Determine the (x, y) coordinate at the center of the cell enclosing the given text.  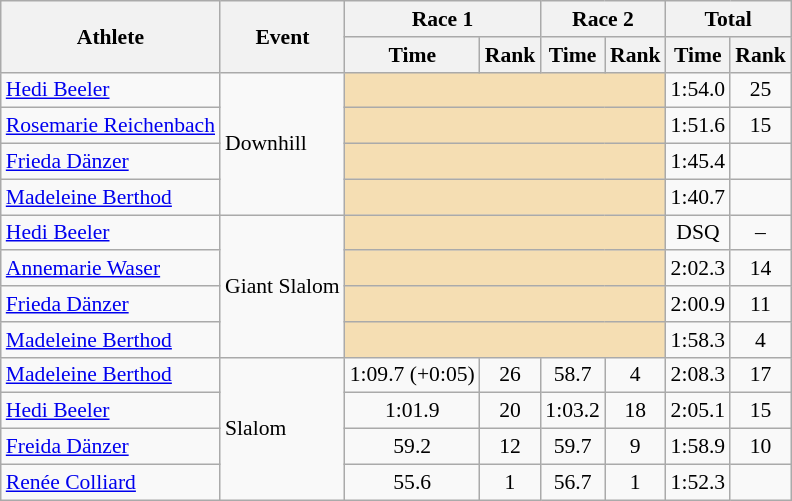
1:51.6 (698, 126)
2:02.3 (698, 269)
2:00.9 (698, 304)
10 (760, 447)
56.7 (572, 482)
Annemarie Waser (110, 269)
2:08.3 (698, 375)
1:52.3 (698, 482)
1:58.9 (698, 447)
Renée Colliard (110, 482)
Slalom (282, 428)
Total (728, 19)
20 (510, 411)
14 (760, 269)
11 (760, 304)
1:40.7 (698, 197)
1:45.4 (698, 162)
Rosemarie Reichenbach (110, 126)
58.7 (572, 375)
Athlete (110, 36)
26 (510, 375)
1:58.3 (698, 340)
9 (636, 447)
2:05.1 (698, 411)
12 (510, 447)
17 (760, 375)
1:09.7 (+0:05) (412, 375)
Giant Slalom (282, 286)
1:54.0 (698, 90)
55.6 (412, 482)
18 (636, 411)
Downhill (282, 143)
59.2 (412, 447)
25 (760, 90)
59.7 (572, 447)
Event (282, 36)
DSQ (698, 233)
1:01.9 (412, 411)
Freida Dänzer (110, 447)
1:03.2 (572, 411)
Race 1 (443, 19)
Race 2 (602, 19)
– (760, 233)
